Provide the [X, Y] coordinate of the cell's center where the given text is located.  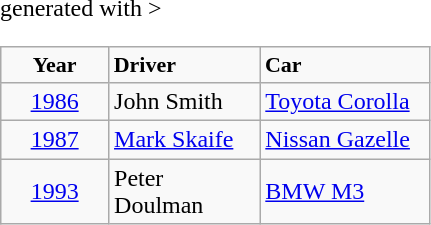
Mark Skaife [184, 140]
Driver [184, 65]
John Smith [184, 102]
Year [55, 65]
1987 [55, 140]
1993 [55, 192]
1986 [55, 102]
Car [344, 65]
Nissan Gazelle [344, 140]
Toyota Corolla [344, 102]
BMW M3 [344, 192]
Peter Doulman [184, 192]
